Output the (X, Y) coordinate of the center of the cell containing the given text.  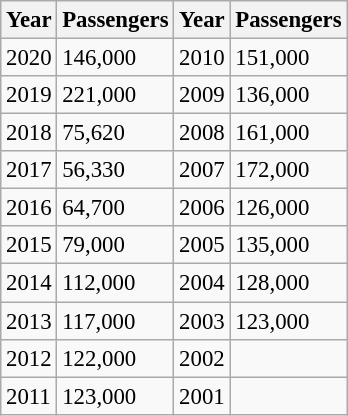
112,000 (116, 283)
2003 (202, 321)
2010 (202, 58)
126,000 (288, 208)
64,700 (116, 208)
2006 (202, 208)
2009 (202, 95)
146,000 (116, 58)
2011 (29, 396)
172,000 (288, 170)
2019 (29, 95)
2012 (29, 358)
2016 (29, 208)
79,000 (116, 245)
2013 (29, 321)
2008 (202, 133)
2014 (29, 283)
128,000 (288, 283)
136,000 (288, 95)
151,000 (288, 58)
2018 (29, 133)
221,000 (116, 95)
2020 (29, 58)
2017 (29, 170)
117,000 (116, 321)
56,330 (116, 170)
2007 (202, 170)
2005 (202, 245)
2004 (202, 283)
135,000 (288, 245)
122,000 (116, 358)
161,000 (288, 133)
2002 (202, 358)
2001 (202, 396)
75,620 (116, 133)
2015 (29, 245)
